Find where the given text appears and provide that cell's center as [X, Y] coordinate. 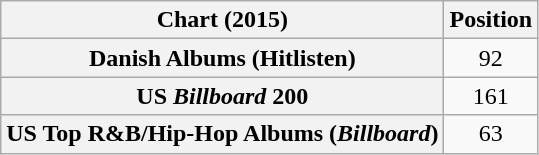
US Billboard 200 [222, 96]
Danish Albums (Hitlisten) [222, 58]
Position [491, 20]
63 [491, 134]
US Top R&B/Hip-Hop Albums (Billboard) [222, 134]
92 [491, 58]
161 [491, 96]
Chart (2015) [222, 20]
